Scan for the cell matching the given text and deliver its [x, y] coordinate at center. 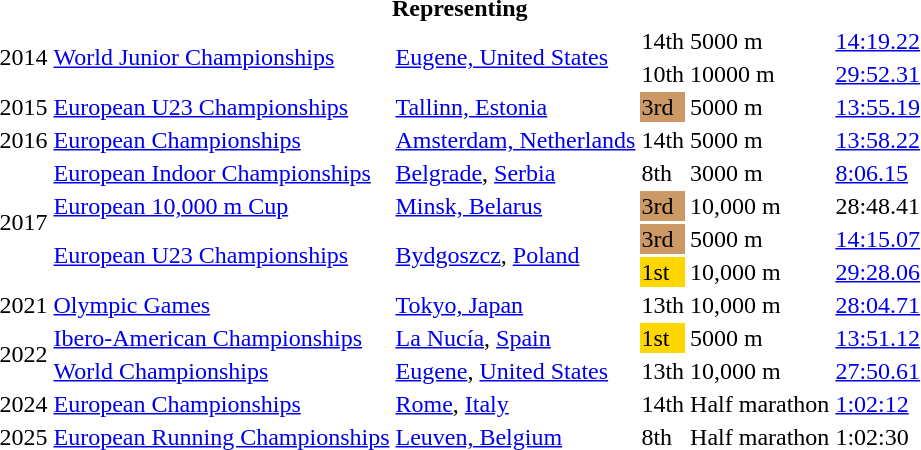
Belgrade, Serbia [516, 173]
Amsterdam, Netherlands [516, 140]
World Junior Championships [222, 58]
La Nucía, Spain [516, 338]
Bydgoszcz, Poland [516, 256]
Ibero-American Championships [222, 338]
Rome, Italy [516, 404]
World Championships [222, 371]
Minsk, Belarus [516, 206]
Olympic Games [222, 305]
8th [663, 173]
Tallinn, Estonia [516, 107]
10000 m [760, 74]
10th [663, 74]
European 10,000 m Cup [222, 206]
Tokyo, Japan [516, 305]
European Indoor Championships [222, 173]
Half marathon [760, 404]
3000 m [760, 173]
